For the text-containing cell, return its midpoint in [x, y] coordinate format. 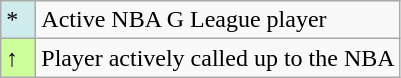
↑ [18, 58]
* [18, 20]
Player actively called up to the NBA [218, 58]
Active NBA G League player [218, 20]
